Pinpoint the cell where the given text exists, returning its [x, y] midpoint coordinate. 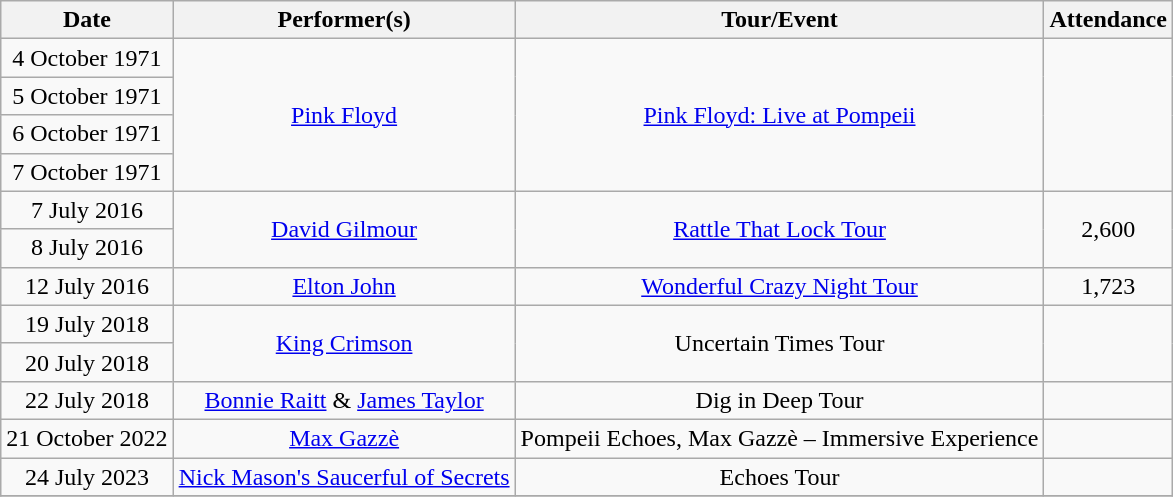
David Gilmour [344, 229]
1,723 [1108, 286]
Elton John [344, 286]
Max Gazzè [344, 438]
8 July 2016 [87, 248]
7 October 1971 [87, 172]
Tour/Event [780, 20]
Pink Floyd [344, 115]
Uncertain Times Tour [780, 343]
Rattle That Lock Tour [780, 229]
Date [87, 20]
Wonderful Crazy Night Tour [780, 286]
Nick Mason's Saucerful of Secrets [344, 477]
5 October 1971 [87, 96]
King Crimson [344, 343]
19 July 2018 [87, 324]
12 July 2016 [87, 286]
6 October 1971 [87, 134]
Pink Floyd: Live at Pompeii [780, 115]
22 July 2018 [87, 400]
21 October 2022 [87, 438]
24 July 2023 [87, 477]
20 July 2018 [87, 362]
2,600 [1108, 229]
Bonnie Raitt & James Taylor [344, 400]
4 October 1971 [87, 58]
Dig in Deep Tour [780, 400]
Pompeii Echoes, Max Gazzè – Immersive Experience [780, 438]
Attendance [1108, 20]
Echoes Tour [780, 477]
Performer(s) [344, 20]
7 July 2016 [87, 210]
